Capture the cell that displays the provided text and extract its [X, Y] central coordinate. 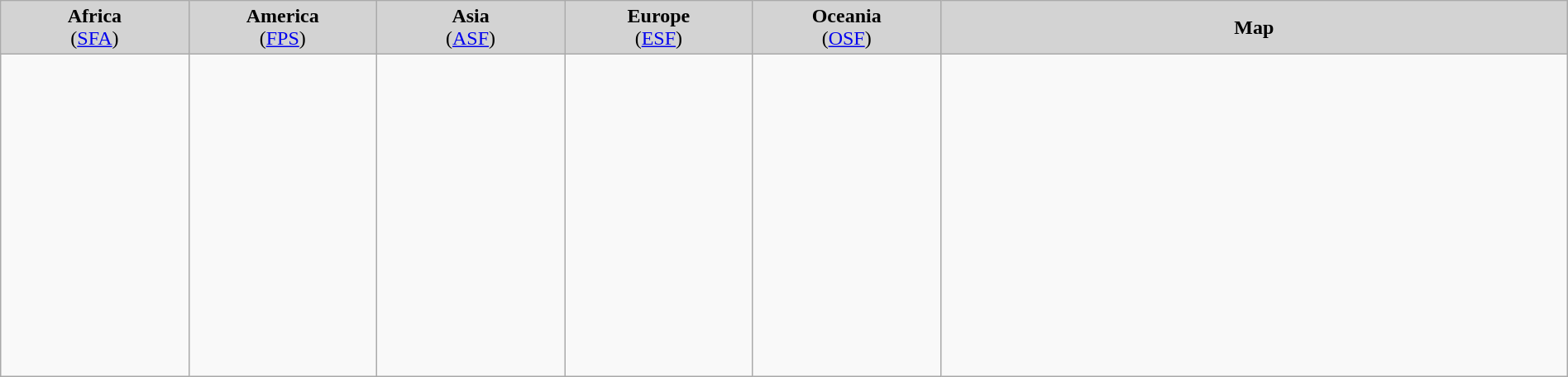
Map [1254, 28]
Oceania(OSF) [847, 28]
Africa(SFA) [94, 28]
America(FPS) [283, 28]
Europe(ESF) [658, 28]
Asia(ASF) [470, 28]
